For the text-containing cell, return its midpoint in (x, y) coordinate format. 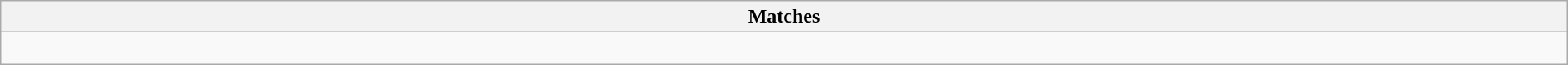
Matches (784, 17)
